Pinpoint the cell where the given text exists, returning its [X, Y] midpoint coordinate. 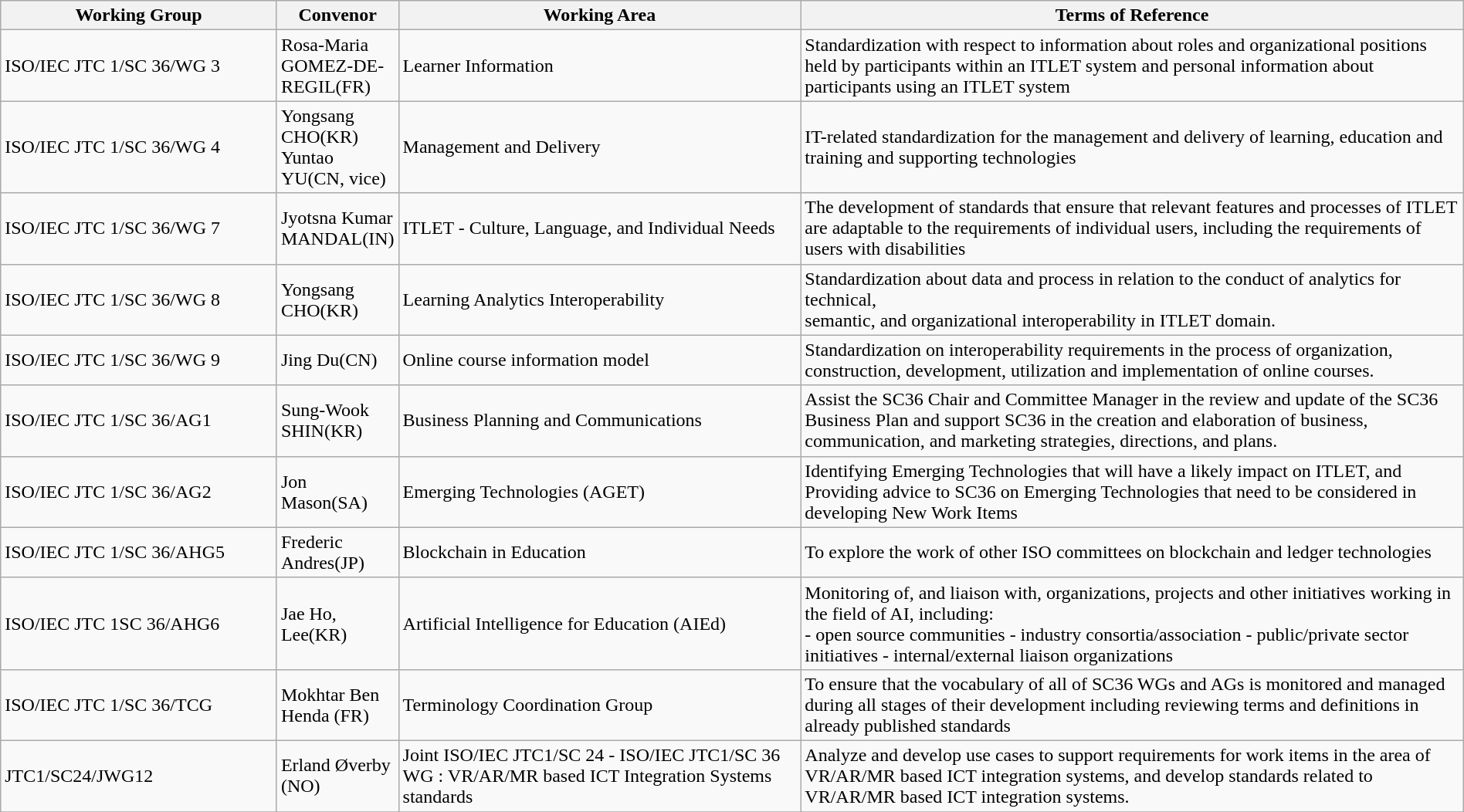
ISO/IEC JTC 1/SC 36/TCG [139, 705]
Business Planning and Communications [599, 421]
ISO/IEC JTC 1SC 36/AHG6 [139, 624]
JTC1/SC24/JWG12 [139, 776]
To explore the work of other ISO committees on blockchain and ledger technologies [1132, 553]
Learner Information [599, 66]
Yongsang CHO(KR) [337, 299]
Jyotsna Kumar MANDAL(IN) [337, 228]
Terminology Coordination Group [599, 705]
Blockchain in Education [599, 553]
Learning Analytics Interoperability [599, 299]
ISO/IEC JTC 1/SC 36/WG 3 [139, 66]
Erland Øverby (NO) [337, 776]
ISO/IEC JTC 1/SC 36/WG 7 [139, 228]
IT-related standardization for the management and delivery of learning, education and training and supporting technologies [1132, 147]
Working Area [599, 15]
ISO/IEC JTC 1/SC 36/AG1 [139, 421]
Yongsang CHO(KR)Yuntao YU(CN, vice) [337, 147]
Jing Du(CN) [337, 360]
Rosa-Maria GOMEZ-DE-REGIL(FR) [337, 66]
ISO/IEC JTC 1/SC 36/WG 9 [139, 360]
Terms of Reference [1132, 15]
Convenor [337, 15]
Jon Mason(SA) [337, 492]
ISO/IEC JTC 1/SC 36/WG 8 [139, 299]
ISO/IEC JTC 1/SC 36/WG 4 [139, 147]
Frederic Andres(JP) [337, 553]
ISO/IEC JTC 1/SC 36/AHG5 [139, 553]
Working Group [139, 15]
Online course information model [599, 360]
ITLET - Culture, Language, and Individual Needs [599, 228]
ISO/IEC JTC 1/SC 36/AG2 [139, 492]
Jae Ho, Lee(KR) [337, 624]
Management and Delivery [599, 147]
Sung-Wook SHIN(KR) [337, 421]
Joint ISO/IEC JTC1/SC 24 - ISO/IEC JTC1/SC 36 WG : VR/AR/MR based ICT Integration Systems standards [599, 776]
Emerging Technologies (AGET) [599, 492]
Artificial Intelligence for Education (AIEd) [599, 624]
Mokhtar Ben Henda (FR) [337, 705]
